Search for the cell housing the specified text and yield its (x, y) center coordinate. 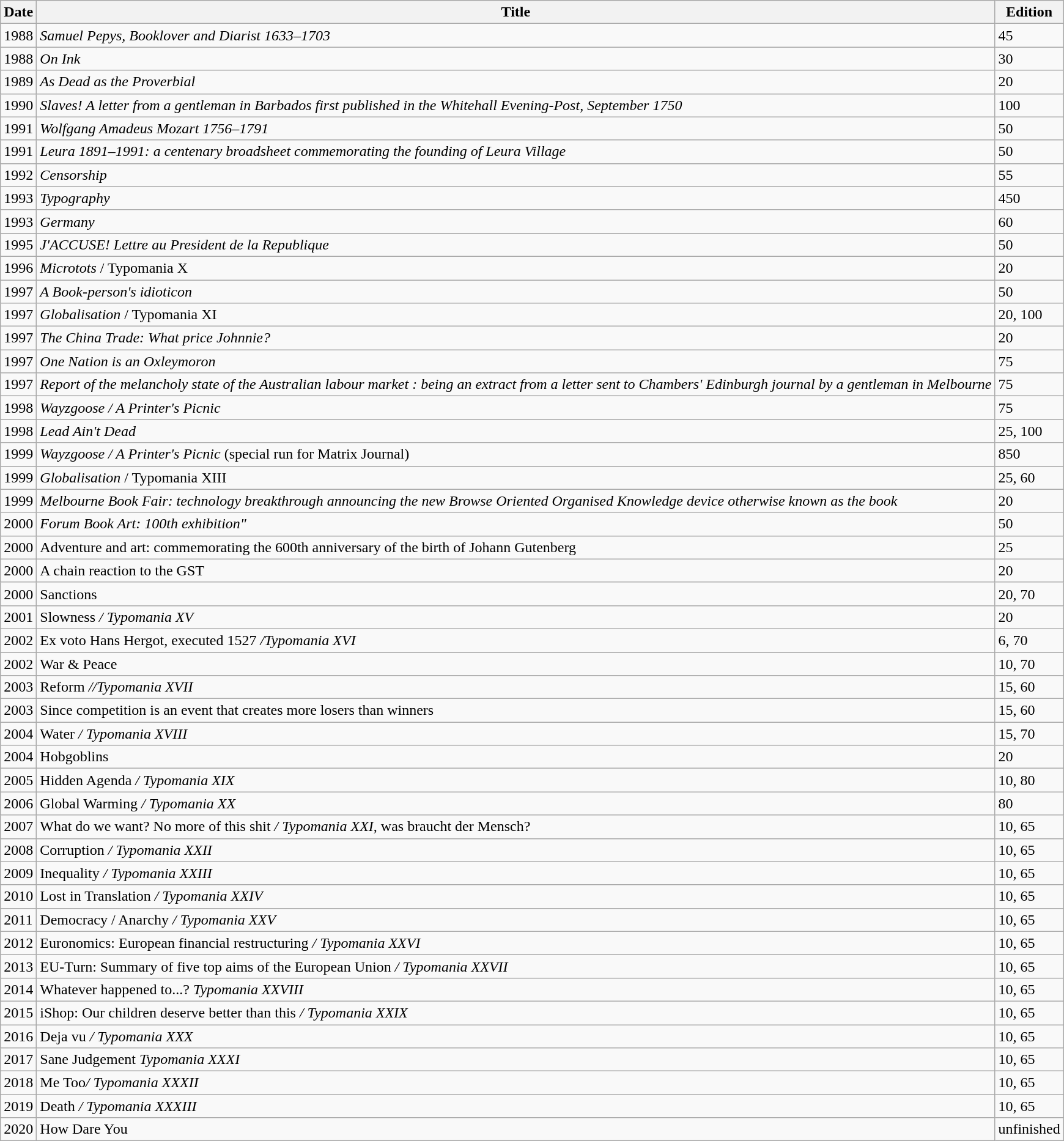
2001 (18, 617)
45 (1029, 35)
Inequality / Typomania XXIII (516, 873)
2019 (18, 1106)
Ex voto Hans Hergot, executed 1527 /Typomania XVI (516, 640)
450 (1029, 198)
Sane Judgement Typomania XXXI (516, 1060)
Edition (1029, 12)
1992 (18, 175)
A Book-person's idioticon (516, 292)
Forum Book Art: 100th exhibition" (516, 524)
25 (1029, 547)
Whatever happened to...? Typomania XXVIII (516, 989)
The China Trade: What price Johnnie? (516, 338)
15, 70 (1029, 734)
How Dare You (516, 1129)
2006 (18, 803)
2014 (18, 989)
Global Warming / Typomania XX (516, 803)
2016 (18, 1036)
A chain reaction to the GST (516, 570)
Date (18, 12)
80 (1029, 803)
Slaves! A letter from a gentleman in Barbados first published in the Whitehall Evening-Post, September 1750 (516, 105)
2013 (18, 966)
1995 (18, 245)
Globalisation / Typomania XIII (516, 478)
2011 (18, 920)
EU-Turn: Summary of five top aims of the European Union / Typomania XXVII (516, 966)
2015 (18, 1013)
Wayzgoose / A Printer's Picnic (516, 408)
Corruption / Typomania XXII (516, 850)
Typography (516, 198)
2010 (18, 896)
Reform //Typomania XVII (516, 687)
Lead Ain't Dead (516, 431)
As Dead as the Proverbial (516, 82)
2020 (18, 1129)
Samuel Pepys, Booklover and Diarist 1633–1703 (516, 35)
20, 70 (1029, 594)
unfinished (1029, 1129)
30 (1029, 59)
Water / Typomania XVIII (516, 734)
Microtots / Typomania X (516, 268)
Wayzgoose / A Printer's Picnic (special run for Matrix Journal) (516, 454)
2007 (18, 827)
Democracy / Anarchy / Typomania XXV (516, 920)
2008 (18, 850)
Adventure and art: commemorating the 600th anniversary of the birth of Johann Gutenberg (516, 547)
Globalisation / Typomania XI (516, 315)
Germany (516, 221)
iShop: Our children deserve better than this / Typomania XXIX (516, 1013)
Hidden Agenda / Typomania XIX (516, 780)
One Nation is an Oxleymoron (516, 361)
Censorship (516, 175)
10, 80 (1029, 780)
2005 (18, 780)
Wolfgang Amadeus Mozart 1756–1791 (516, 128)
1990 (18, 105)
25, 100 (1029, 431)
60 (1029, 221)
25, 60 (1029, 478)
On Ink (516, 59)
2012 (18, 943)
Death / Typomania XXXIII (516, 1106)
War & Peace (516, 663)
Hobgoblins (516, 757)
Slowness / Typomania XV (516, 617)
55 (1029, 175)
What do we want? No more of this shit / Typomania XXI, was braucht der Mensch? (516, 827)
Euronomics: European financial restructuring / Typomania XXVI (516, 943)
Leura 1891–1991: a centenary broadsheet commemorating the founding of Leura Village (516, 152)
2017 (18, 1060)
Since competition is an event that creates more losers than winners (516, 711)
Deja vu / Typomania XXX (516, 1036)
Title (516, 12)
2018 (18, 1083)
6, 70 (1029, 640)
100 (1029, 105)
1996 (18, 268)
J'ACCUSE! Lettre au President de la Republique (516, 245)
850 (1029, 454)
2009 (18, 873)
1989 (18, 82)
Me Too/ Typomania XXXII (516, 1083)
Sanctions (516, 594)
Melbourne Book Fair: technology breakthrough announcing the new Browse Oriented Organised Knowledge device otherwise known as the book (516, 501)
Lost in Translation / Typomania XXIV (516, 896)
10, 70 (1029, 663)
20, 100 (1029, 315)
